Return [X, Y] of the center of cell containing provided text 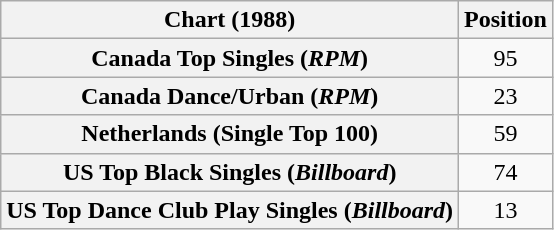
13 [506, 210]
Canada Top Singles (RPM) [230, 58]
US Top Black Singles (Billboard) [230, 172]
Position [506, 20]
Canada Dance/Urban (RPM) [230, 96]
59 [506, 134]
23 [506, 96]
Netherlands (Single Top 100) [230, 134]
US Top Dance Club Play Singles (Billboard) [230, 210]
74 [506, 172]
Chart (1988) [230, 20]
95 [506, 58]
